Locate the cell with the specified text and output its (x, y) center coordinate. 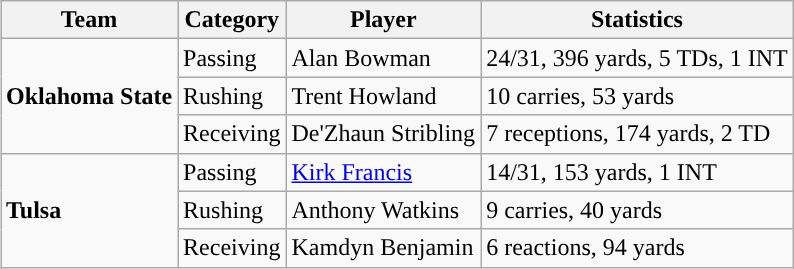
Player (384, 20)
10 carries, 53 yards (638, 96)
14/31, 153 yards, 1 INT (638, 172)
Statistics (638, 20)
Trent Howland (384, 96)
Kamdyn Benjamin (384, 248)
Anthony Watkins (384, 210)
6 reactions, 94 yards (638, 248)
24/31, 396 yards, 5 TDs, 1 INT (638, 58)
Oklahoma State (88, 96)
Team (88, 20)
Alan Bowman (384, 58)
7 receptions, 174 yards, 2 TD (638, 134)
Category (232, 20)
9 carries, 40 yards (638, 210)
Tulsa (88, 210)
Kirk Francis (384, 172)
De'Zhaun Stribling (384, 134)
